Pinpoint the cell where the given text exists, returning its [x, y] midpoint coordinate. 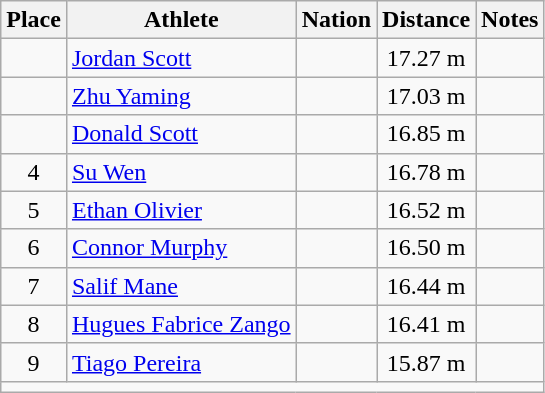
16.44 m [426, 286]
Salif Mane [181, 286]
Athlete [181, 20]
Su Wen [181, 172]
Nation [336, 20]
Zhu Yaming [181, 96]
Donald Scott [181, 134]
Place [34, 20]
5 [34, 210]
Connor Murphy [181, 248]
16.52 m [426, 210]
16.78 m [426, 172]
17.27 m [426, 58]
4 [34, 172]
6 [34, 248]
9 [34, 362]
7 [34, 286]
Distance [426, 20]
17.03 m [426, 96]
16.50 m [426, 248]
16.41 m [426, 324]
Ethan Olivier [181, 210]
Notes [510, 20]
Tiago Pereira [181, 362]
8 [34, 324]
16.85 m [426, 134]
Hugues Fabrice Zango [181, 324]
Jordan Scott [181, 58]
15.87 m [426, 362]
